Extract the (X, Y) coordinate from the center of the cell holding the provided text.  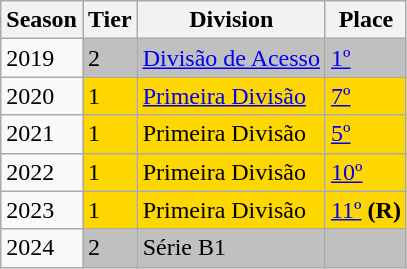
10º (366, 172)
5º (366, 134)
Division (231, 20)
1º (366, 58)
Série B1 (231, 248)
Divisão de Acesso (231, 58)
7º (366, 96)
11º (R) (366, 210)
2022 (42, 172)
2021 (42, 134)
2023 (42, 210)
Tier (110, 20)
Season (42, 20)
Place (366, 20)
2020 (42, 96)
2019 (42, 58)
2024 (42, 248)
